Scan for the cell matching the given text and deliver its (X, Y) coordinate at center. 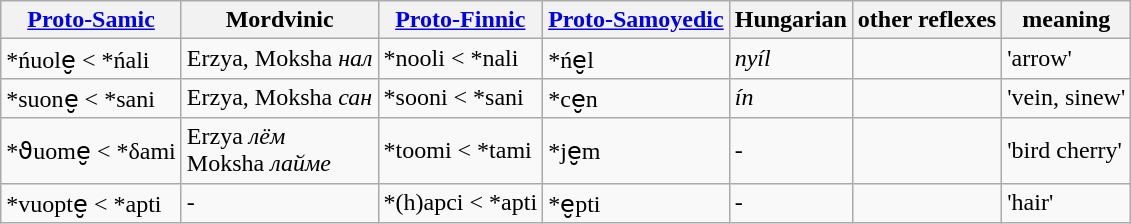
*vuopte̮ < *apti (92, 203)
*sooni < *sani (460, 98)
*ce̮n (636, 98)
Mordvinic (280, 20)
*je̮m (636, 150)
ín (790, 98)
Proto-Finnic (460, 20)
*toomi < *tami (460, 150)
Erzya, Moksha нал (280, 59)
'bird cherry' (1066, 150)
Erzya лём Moksha лайме (280, 150)
'vein, sinew' (1066, 98)
other reflexes (926, 20)
nyíl (790, 59)
'hair' (1066, 203)
meaning (1066, 20)
*ńe̮l (636, 59)
Hungarian (790, 20)
*ϑuome̮ < *δami (92, 150)
Proto-Samic (92, 20)
*suone̮ < *sani (92, 98)
'arrow' (1066, 59)
*ńuole̮ < *ńali (92, 59)
Proto-Samoyedic (636, 20)
*(h)apci < *apti (460, 203)
*e̮pti (636, 203)
Erzya, Moksha сан (280, 98)
*nooli < *nali (460, 59)
